Extract the (x, y) coordinate from the center of the cell holding the provided text.  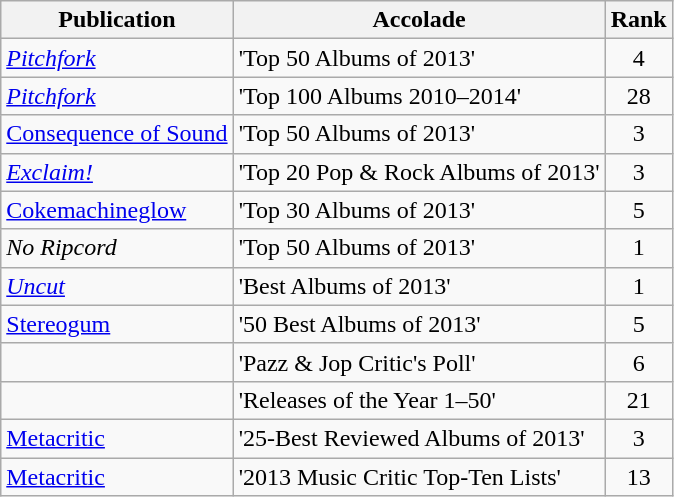
'2013 Music Critic Top-Ten Lists' (419, 477)
'Pazz & Jop Critic's Poll' (419, 362)
Rank (638, 20)
Uncut (117, 286)
'50 Best Albums of 2013' (419, 324)
'Best Albums of 2013' (419, 286)
'Releases of the Year 1–50' (419, 400)
4 (638, 58)
Stereogum (117, 324)
'Top 20 Pop & Rock Albums of 2013' (419, 172)
28 (638, 96)
Consequence of Sound (117, 134)
Accolade (419, 20)
'Top 30 Albums of 2013' (419, 210)
'25-Best Reviewed Albums of 2013' (419, 438)
'Top 100 Albums 2010–2014' (419, 96)
21 (638, 400)
Cokemachineglow (117, 210)
Publication (117, 20)
6 (638, 362)
No Ripcord (117, 248)
Exclaim! (117, 172)
13 (638, 477)
